Detect which cell encompasses the target text, then output its [x, y] center coordinate. 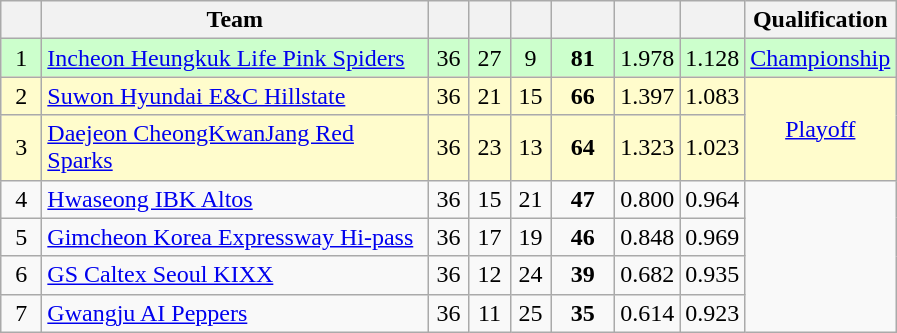
1.397 [648, 96]
Qualification [820, 20]
0.682 [648, 275]
46 [583, 237]
27 [490, 58]
Championship [820, 58]
1 [22, 58]
25 [530, 313]
Suwon Hyundai E&C Hillstate [235, 96]
1.023 [712, 148]
1.978 [648, 58]
5 [22, 237]
Hwaseong IBK Altos [235, 199]
Gwangju AI Peppers [235, 313]
0.964 [712, 199]
12 [490, 275]
81 [583, 58]
GS Caltex Seoul KIXX [235, 275]
0.923 [712, 313]
Daejeon CheongKwanJang Red Sparks [235, 148]
13 [530, 148]
3 [22, 148]
64 [583, 148]
0.800 [648, 199]
66 [583, 96]
0.969 [712, 237]
11 [490, 313]
4 [22, 199]
0.935 [712, 275]
7 [22, 313]
2 [22, 96]
Playoff [820, 128]
0.848 [648, 237]
39 [583, 275]
19 [530, 237]
17 [490, 237]
Gimcheon Korea Expressway Hi-pass [235, 237]
Team [235, 20]
24 [530, 275]
9 [530, 58]
6 [22, 275]
0.614 [648, 313]
1.323 [648, 148]
1.128 [712, 58]
Incheon Heungkuk Life Pink Spiders [235, 58]
23 [490, 148]
47 [583, 199]
1.083 [712, 96]
35 [583, 313]
